Scan for the cell matching the given text and deliver its (X, Y) coordinate at center. 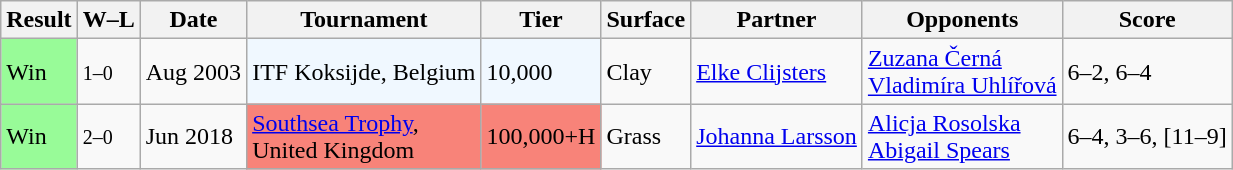
Partner (777, 20)
W–L (108, 20)
Tournament (364, 20)
2–0 (108, 136)
Southsea Trophy, United Kingdom (364, 136)
ITF Koksijde, Belgium (364, 72)
Elke Clijsters (777, 72)
Date (193, 20)
6–2, 6–4 (1147, 72)
Aug 2003 (193, 72)
Score (1147, 20)
Result (39, 20)
Zuzana Černá Vladimíra Uhlířová (962, 72)
10,000 (541, 72)
Jun 2018 (193, 136)
Tier (541, 20)
Alicja Rosolska Abigail Spears (962, 136)
100,000+H (541, 136)
Clay (646, 72)
6–4, 3–6, [11–9] (1147, 136)
Johanna Larsson (777, 136)
Surface (646, 20)
Grass (646, 136)
1–0 (108, 72)
Opponents (962, 20)
